Search for the cell housing the specified text and yield its [X, Y] center coordinate. 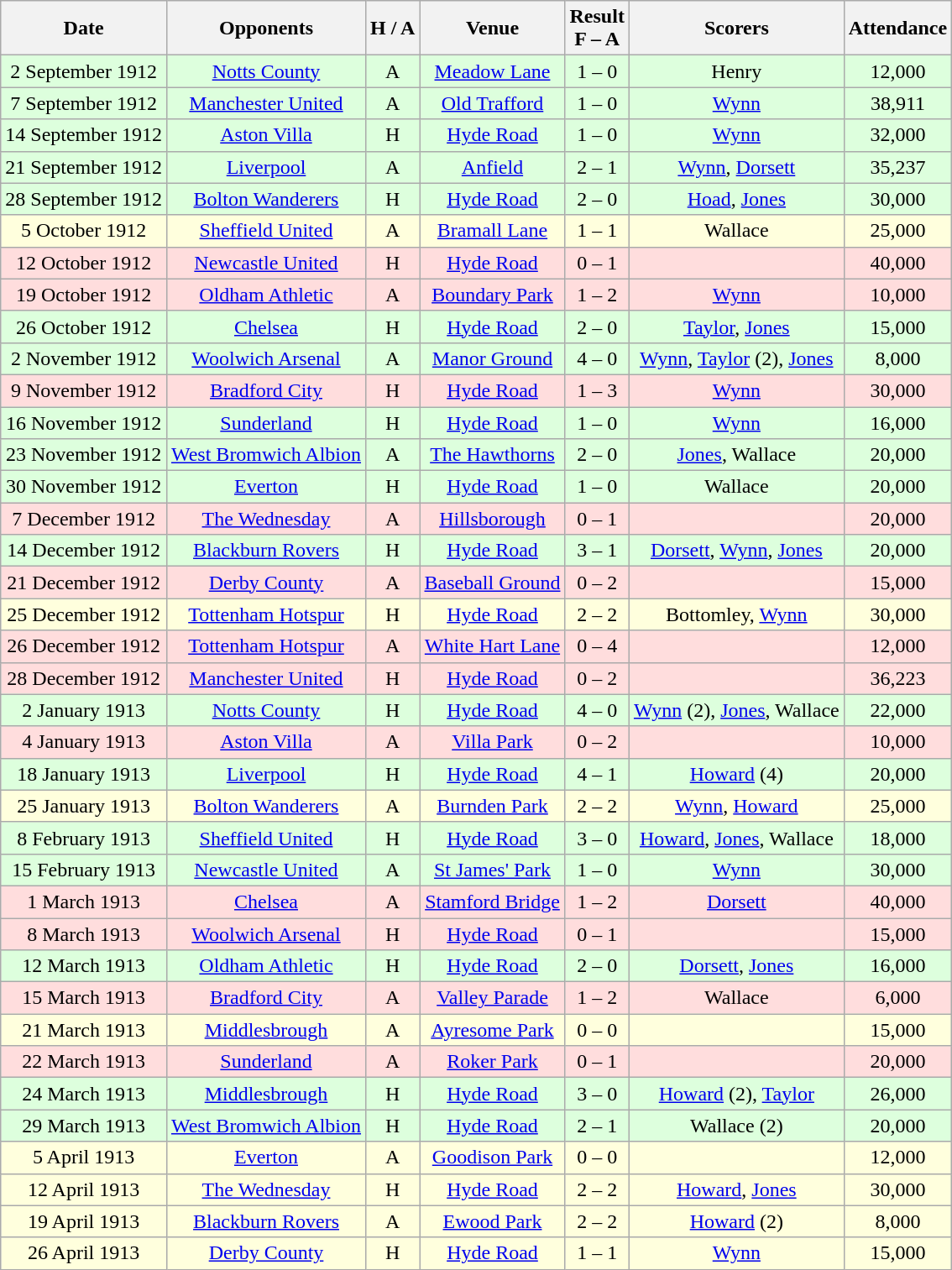
Stamford Bridge [492, 902]
26,000 [897, 1094]
14 December 1912 [84, 551]
Wynn, Howard [736, 806]
26 April 1913 [84, 1253]
Meadow Lane [492, 71]
29 March 1913 [84, 1126]
21 March 1913 [84, 1030]
22,000 [897, 710]
22 March 1913 [84, 1062]
19 April 1913 [84, 1221]
9 November 1912 [84, 390]
32,000 [897, 135]
1 March 1913 [84, 902]
Ayresome Park [492, 1030]
Hoad, Jones [736, 199]
St James' Park [492, 870]
21 September 1912 [84, 167]
5 October 1912 [84, 231]
Henry [736, 71]
Dorsett, Jones [736, 966]
The Hawthorns [492, 455]
19 October 1912 [84, 295]
Scorers [736, 29]
Dorsett, Wynn, Jones [736, 551]
Howard (4) [736, 774]
12 October 1912 [84, 263]
4 – 1 [597, 774]
Anfield [492, 167]
Goodison Park [492, 1158]
12 April 1913 [84, 1189]
Wynn, Taylor (2), Jones [736, 358]
Burnden Park [492, 806]
2 November 1912 [84, 358]
Baseball Ground [492, 583]
Wallace (2) [736, 1126]
ResultF – A [597, 29]
7 September 1912 [84, 103]
Boundary Park [492, 295]
30 November 1912 [84, 487]
15 March 1913 [84, 998]
Opponents [265, 29]
14 September 1912 [84, 135]
Wynn (2), Jones, Wallace [736, 710]
26 October 1912 [84, 327]
38,911 [897, 103]
12 March 1913 [84, 966]
8 March 1913 [84, 934]
Villa Park [492, 742]
4 January 1913 [84, 742]
5 April 1913 [84, 1158]
28 December 1912 [84, 678]
Valley Parade [492, 998]
21 December 1912 [84, 583]
Bottomley, Wynn [736, 614]
White Hart Lane [492, 646]
Old Trafford [492, 103]
18 January 1913 [84, 774]
0 – 4 [597, 646]
24 March 1913 [84, 1094]
35,237 [897, 167]
Bramall Lane [492, 231]
1 – 3 [597, 390]
2 January 1913 [84, 710]
25 December 1912 [84, 614]
2 September 1912 [84, 71]
Howard (2) [736, 1221]
Hillsborough [492, 519]
Ewood Park [492, 1221]
Attendance [897, 29]
26 December 1912 [84, 646]
23 November 1912 [84, 455]
Dorsett [736, 902]
Jones, Wallace [736, 455]
36,223 [897, 678]
15 February 1913 [84, 870]
16 November 1912 [84, 422]
Howard, Jones, Wallace [736, 838]
H / A [393, 29]
Howard (2), Taylor [736, 1094]
8 February 1913 [84, 838]
28 September 1912 [84, 199]
Venue [492, 29]
18,000 [897, 838]
25 January 1913 [84, 806]
6,000 [897, 998]
3 – 1 [597, 551]
Manor Ground [492, 358]
Taylor, Jones [736, 327]
Roker Park [492, 1062]
Date [84, 29]
Howard, Jones [736, 1189]
7 December 1912 [84, 519]
Wynn, Dorsett [736, 167]
